Locate the cell with the specified text and output its [x, y] center coordinate. 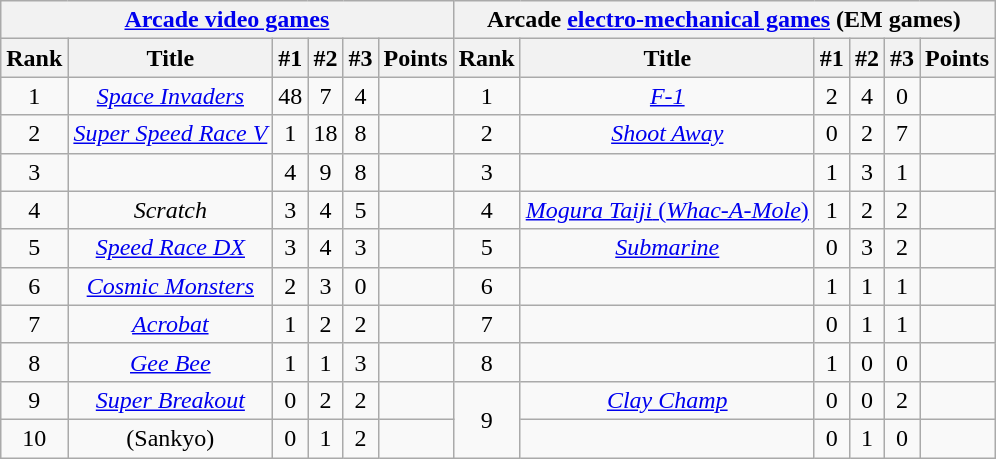
Acrobat [170, 324]
Mogura Taiji (Whac-A-Mole) [667, 210]
Arcade video games [227, 20]
48 [290, 96]
F-1 [667, 96]
Cosmic Monsters [170, 286]
Speed Race DX [170, 248]
Arcade electro-mechanical games (EM games) [724, 20]
Shoot Away [667, 134]
Super Breakout [170, 400]
10 [34, 438]
18 [326, 134]
(Sankyo) [170, 438]
Super Speed Race V [170, 134]
Space Invaders [170, 96]
Gee Bee [170, 362]
Clay Champ [667, 400]
Submarine [667, 248]
Scratch [170, 210]
